Locate the cell with the specified text and output its [X, Y] center coordinate. 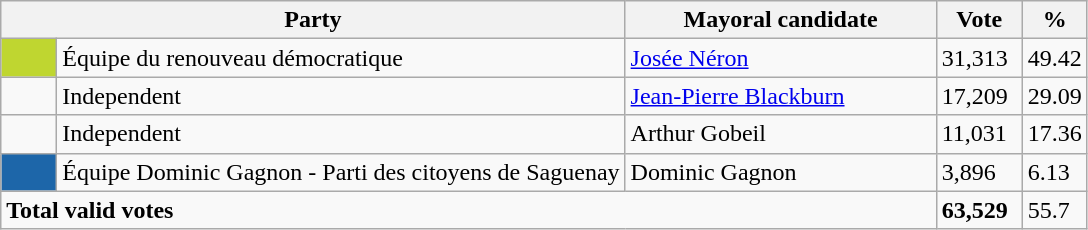
Mayoral candidate [780, 20]
29.09 [1054, 96]
Équipe Dominic Gagnon - Parti des citoyens de Saguenay [341, 172]
17.36 [1054, 134]
31,313 [979, 58]
17,209 [979, 96]
Vote [979, 20]
Jean-Pierre Blackburn [780, 96]
Dominic Gagnon [780, 172]
% [1054, 20]
55.7 [1054, 210]
Total valid votes [468, 210]
Équipe du renouveau démocratique [341, 58]
Arthur Gobeil [780, 134]
11,031 [979, 134]
Josée Néron [780, 58]
3,896 [979, 172]
Party [313, 20]
63,529 [979, 210]
6.13 [1054, 172]
49.42 [1054, 58]
